For the text-containing cell, return its midpoint in [x, y] coordinate format. 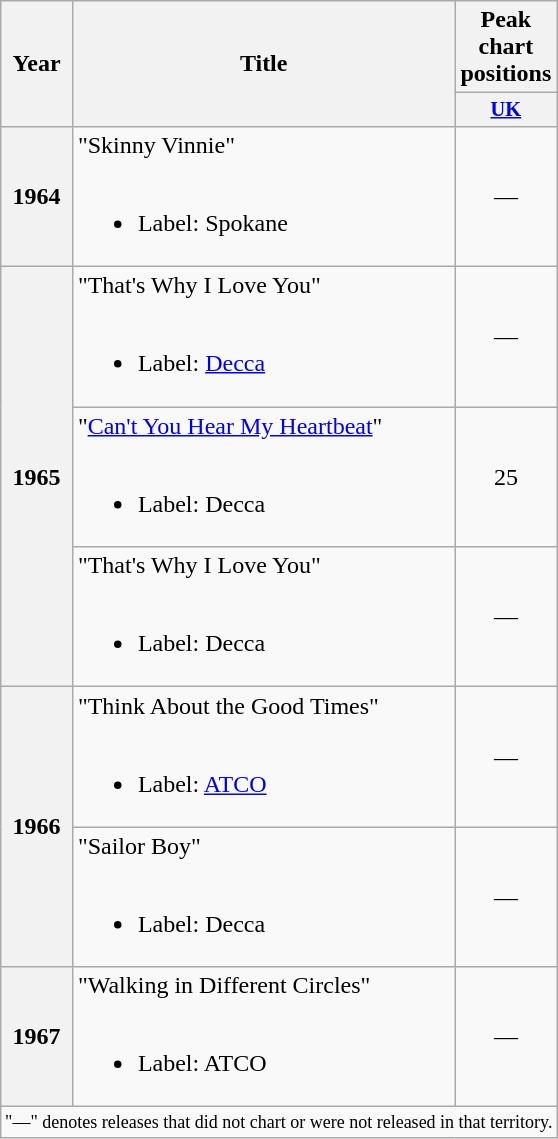
1964 [37, 196]
Title [264, 64]
Peak chart positions [506, 47]
1967 [37, 1037]
"Think About the Good Times"Label: ATCO [264, 757]
Year [37, 64]
"—" denotes releases that did not chart or were not released in that territory. [279, 1122]
1965 [37, 477]
"Skinny Vinnie"Label: Spokane [264, 196]
"Walking in Different Circles"Label: ATCO [264, 1037]
25 [506, 477]
"Sailor Boy"Label: Decca [264, 897]
1966 [37, 827]
"Can't You Hear My Heartbeat"Label: Decca [264, 477]
UK [506, 110]
